Output the [X, Y] coordinate of the center of the cell containing the given text.  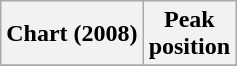
Peakposition [189, 34]
Chart (2008) [72, 34]
